Return [X, Y] of the center of cell containing provided text 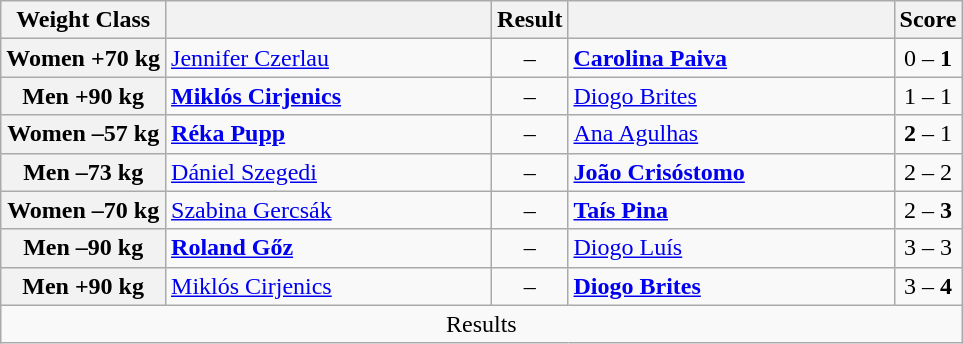
Jennifer Czerlau [329, 58]
Weight Class [84, 20]
Dániel Szegedi [329, 172]
Women –57 kg [84, 134]
Szabina Gercsák [329, 210]
Women –70 kg [84, 210]
Roland Gőz [329, 248]
Men –90 kg [84, 248]
2 – 2 [928, 172]
2 – 3 [928, 210]
2 – 1 [928, 134]
Women +70 kg [84, 58]
Results [482, 324]
Men –73 kg [84, 172]
Score [928, 20]
Diogo Luís [731, 248]
Result [530, 20]
0 – 1 [928, 58]
João Crisóstomo [731, 172]
3 – 4 [928, 286]
3 – 3 [928, 248]
Réka Pupp [329, 134]
Ana Agulhas [731, 134]
Carolina Paiva [731, 58]
Taís Pina [731, 210]
1 – 1 [928, 96]
